Capture the cell that displays the provided text and extract its [x, y] central coordinate. 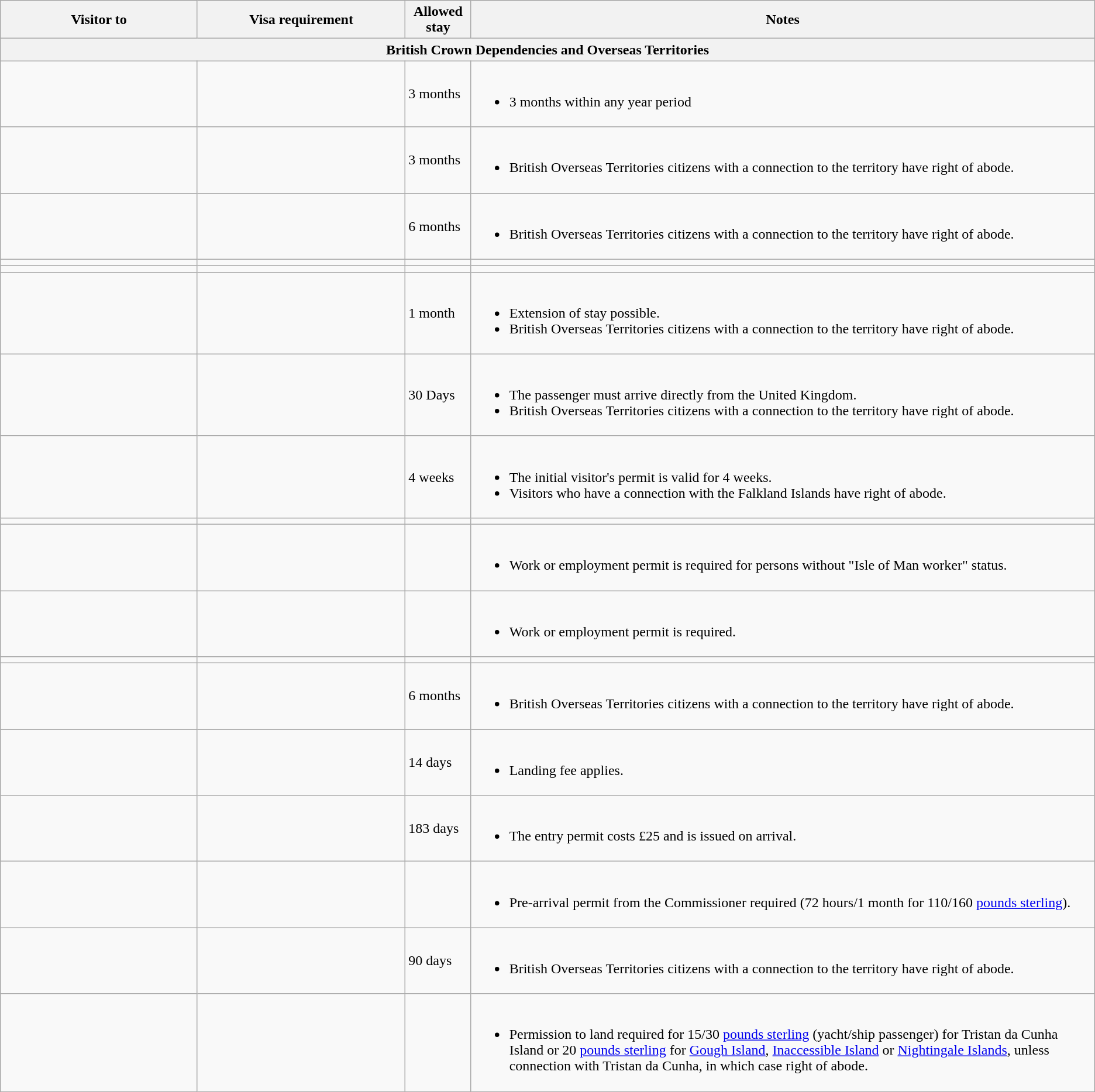
The entry permit costs £25 and is issued on arrival. [783, 828]
Pre-arrival permit from the Commissioner required (72 hours/1 month for 110/160 pounds sterling). [783, 895]
14 days [438, 763]
183 days [438, 828]
Extension of stay possible.British Overseas Territories citizens with a connection to the territory have right of abode. [783, 313]
The initial visitor's permit is valid for 4 weeks.Visitors who have a connection with the Falkland Islands have right of abode. [783, 477]
British Crown Dependencies and Overseas Territories [547, 50]
4 weeks [438, 477]
30 Days [438, 395]
Visitor to [99, 20]
1 month [438, 313]
3 months within any year period [783, 94]
90 days [438, 960]
Landing fee applies. [783, 763]
Allowed stay [438, 20]
Visa requirement [301, 20]
Work or employment permit is required. [783, 623]
Notes [783, 20]
Work or employment permit is required for persons without "Isle of Man worker" status. [783, 557]
